Provide the [X, Y] coordinate of the cell's center where the given text is located.  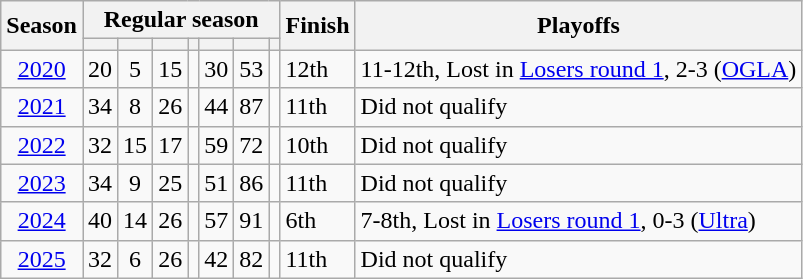
Finish [318, 26]
59 [216, 145]
10th [318, 145]
2024 [42, 221]
2025 [42, 259]
12th [318, 69]
57 [216, 221]
7-8th, Lost in Losers round 1, 0-3 (Ultra) [578, 221]
14 [136, 221]
6 [136, 259]
51 [216, 183]
2020 [42, 69]
30 [216, 69]
91 [252, 221]
42 [216, 259]
5 [136, 69]
86 [252, 183]
20 [100, 69]
40 [100, 221]
2022 [42, 145]
Playoffs [578, 26]
Season [42, 26]
44 [216, 107]
11-12th, Lost in Losers round 1, 2-3 (OGLA) [578, 69]
9 [136, 183]
2021 [42, 107]
6th [318, 221]
8 [136, 107]
2023 [42, 183]
Regular season [180, 20]
82 [252, 259]
87 [252, 107]
25 [170, 183]
17 [170, 145]
72 [252, 145]
53 [252, 69]
